From the cell containing the given text, extract its center point as [x, y] coordinate. 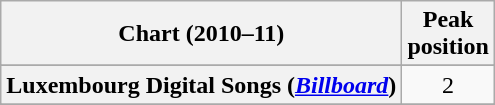
Chart (2010–11) [202, 34]
2 [448, 85]
Luxembourg Digital Songs (Billboard) [202, 85]
Peakposition [448, 34]
